Locate the cell with the specified text and output its [X, Y] center coordinate. 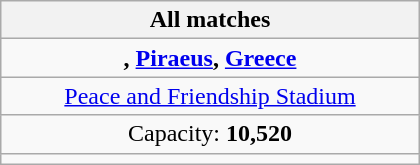
Capacity: 10,520 [210, 134]
All matches [210, 20]
, Piraeus, Greece [210, 58]
Peace and Friendship Stadium [210, 96]
